Output the (X, Y) coordinate of the center of the cell containing the given text.  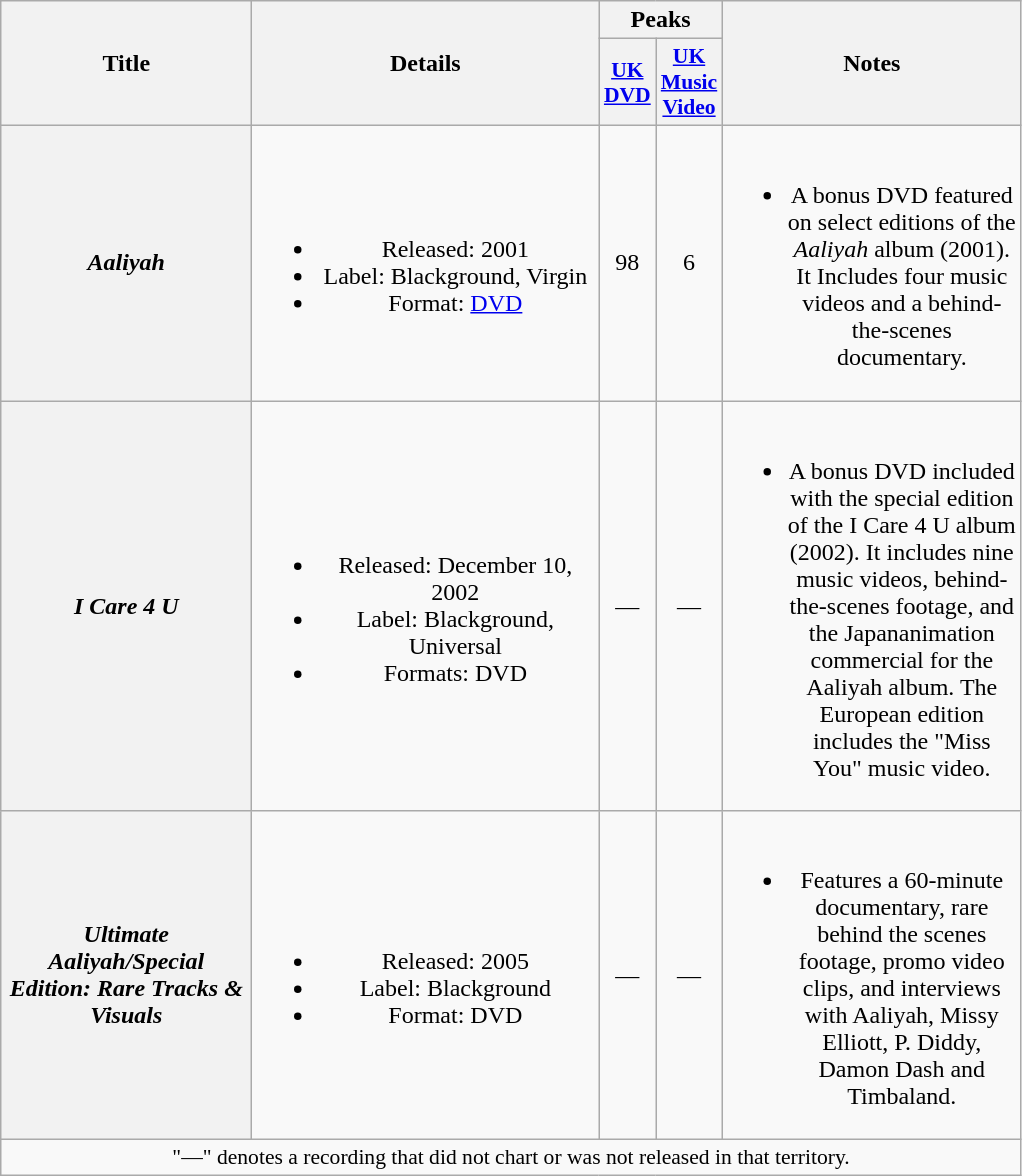
I Care 4 U (126, 605)
UK Music Video (689, 82)
Peaks (660, 20)
Released: 2005Label: BlackgroundFormat: DVD (426, 976)
6 (689, 262)
UK DVD (628, 82)
A bonus DVD featured on select editions of the Aaliyah album (2001). It Includes four music videos and a behind-the-scenes documentary. (872, 262)
Aaliyah (126, 262)
Released: December 10, 2002Label: Blackground, UniversalFormats: DVD (426, 605)
"—" denotes a recording that did not chart or was not released in that territory. (512, 1158)
Notes (872, 64)
Title (126, 64)
98 (628, 262)
Details (426, 64)
Released: 2001Label: Blackground, VirginFormat: DVD (426, 262)
Ultimate Aaliyah/Special Edition: Rare Tracks & Visuals (126, 976)
